Find where the given text appears and provide that cell's center as (X, Y) coordinate. 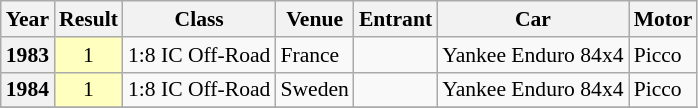
1984 (28, 90)
Year (28, 19)
Sweden (314, 90)
Result (88, 19)
Entrant (396, 19)
France (314, 55)
1983 (28, 55)
Venue (314, 19)
Motor (664, 19)
Class (199, 19)
Car (532, 19)
